Detect which cell encompasses the target text, then output its [X, Y] center coordinate. 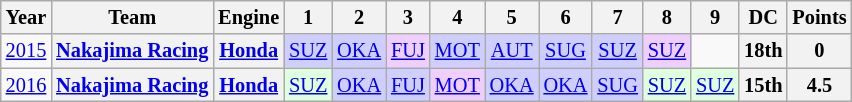
3 [408, 17]
Engine [248, 17]
4.5 [819, 85]
18th [763, 51]
2015 [26, 51]
DC [763, 17]
4 [458, 17]
8 [667, 17]
2016 [26, 85]
0 [819, 51]
1 [308, 17]
5 [512, 17]
7 [617, 17]
Team [132, 17]
AUT [512, 51]
6 [566, 17]
15th [763, 85]
9 [715, 17]
Year [26, 17]
2 [359, 17]
Points [819, 17]
